Output the (X, Y) coordinate of the center of the cell containing the given text.  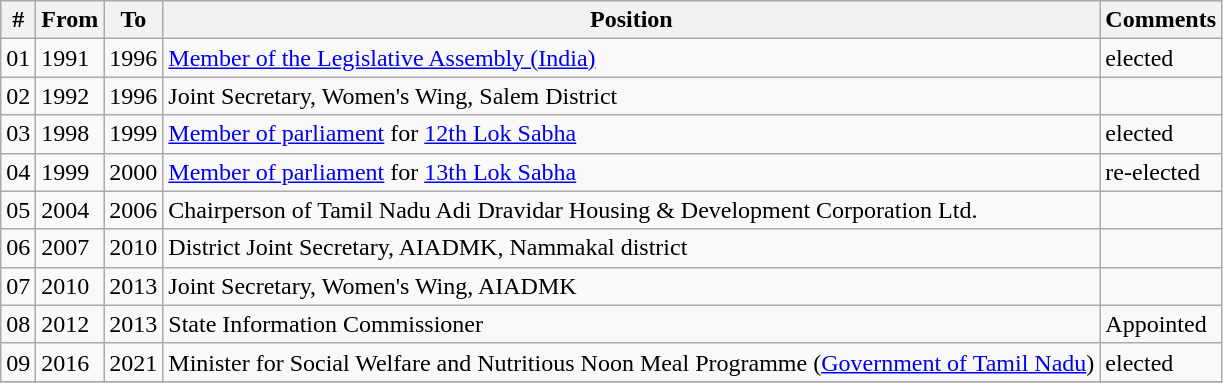
# (18, 20)
1992 (70, 96)
01 (18, 58)
To (134, 20)
04 (18, 172)
Member of the Legislative Assembly (India) (632, 58)
Member of parliament for 13th Lok Sabha (632, 172)
Comments (1161, 20)
1991 (70, 58)
09 (18, 362)
Minister for Social Welfare and Nutritious Noon Meal Programme (Government of Tamil Nadu) (632, 362)
06 (18, 248)
2016 (70, 362)
Appointed (1161, 324)
2012 (70, 324)
Joint Secretary, Women's Wing, Salem District (632, 96)
State Information Commissioner (632, 324)
2021 (134, 362)
05 (18, 210)
Joint Secretary, Women's Wing, AIADMK (632, 286)
03 (18, 134)
Member of parliament for 12th Lok Sabha (632, 134)
From (70, 20)
re-elected (1161, 172)
1998 (70, 134)
07 (18, 286)
08 (18, 324)
District Joint Secretary, AIADMK, Nammakal district (632, 248)
2007 (70, 248)
Position (632, 20)
2004 (70, 210)
2006 (134, 210)
02 (18, 96)
2000 (134, 172)
Chairperson of Tamil Nadu Adi Dravidar Housing & Development Corporation Ltd. (632, 210)
